Identify which cell holds the provided text, then report its [X, Y] central coordinate. 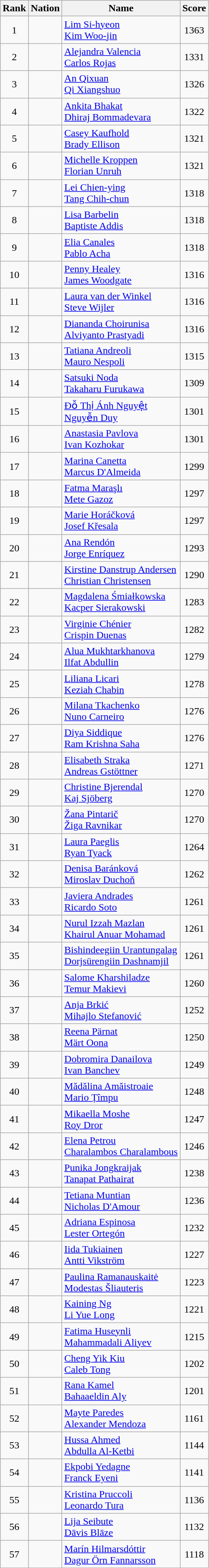
42 [14, 1146]
1246 [194, 1146]
1221 [194, 1309]
1260 [194, 983]
1232 [194, 1228]
41 [14, 1119]
9 [14, 247]
Magdalena Śmiałkowska Kacper Sierakowski [121, 602]
Dobromira Danailova Ivan Banchev [121, 1064]
14 [14, 384]
51 [14, 1391]
27 [14, 738]
Đỗ Thị Ánh Nguyệt Nguyễn Duy [121, 411]
22 [14, 602]
Cheng Yik Kiu Caleb Tong [121, 1364]
33 [14, 901]
15 [14, 411]
56 [14, 1527]
50 [14, 1364]
Laura van der Winkel Steve Wijler [121, 302]
Satsuki Noda Takaharu Furukawa [121, 384]
Ankita Bhakat Dhiraj Bommadevara [121, 111]
20 [14, 548]
16 [14, 439]
38 [14, 1038]
24 [14, 656]
29 [14, 793]
Tetiana Muntian Nicholas D'Amour [121, 1201]
Anja Brkić Mihajlo Stefanović [121, 1010]
1363 [194, 30]
1202 [194, 1364]
1215 [194, 1337]
Michelle Kroppen Florian Unruh [121, 166]
Virginie Chénier Crispin Duenas [121, 630]
1290 [194, 575]
Marín Hilmarsdóttir Dagur Örn Fannarsson [121, 1554]
Fatma Maraşlı Mete Gazoz [121, 493]
Marie Horáčková Josef Křesala [121, 521]
1248 [194, 1092]
Kirstine Danstrup Andersen Christian Christensen [121, 575]
1331 [194, 57]
12 [14, 329]
Mikaella Moshe Roy Dror [121, 1119]
1238 [194, 1173]
1118 [194, 1554]
1136 [194, 1500]
28 [14, 765]
Rank [14, 8]
1 [14, 30]
Elisabeth Straka Andreas Gstöttner [121, 765]
Alejandra Valencia Carlos Rojas [121, 57]
Christine Bjerendal Kaj Sjöberg [121, 793]
1227 [194, 1255]
Hussa Ahmed Abdulla Al-Ketbi [121, 1446]
1247 [194, 1119]
36 [14, 983]
1236 [194, 1201]
Nation [45, 8]
10 [14, 274]
An Qixuan Qi Xiangshuo [121, 84]
Lim Si-hyeon Kim Woo-jin [121, 30]
Salome Kharshiladze Temur Makievi [121, 983]
30 [14, 820]
1315 [194, 356]
1278 [194, 684]
1250 [194, 1038]
1309 [194, 384]
1262 [194, 875]
1293 [194, 548]
Liliana Licari Keziah Chabin [121, 684]
Punika Jongkraijak Tanapat Pathairat [121, 1173]
Reena Pärnat Märt Oona [121, 1038]
17 [14, 467]
Mădălina Amăistroaie Mario Țîmpu [121, 1092]
57 [14, 1554]
45 [14, 1228]
8 [14, 220]
1223 [194, 1282]
Rana Kamel Bahaaeldin Aly [121, 1391]
26 [14, 711]
1144 [194, 1446]
1161 [194, 1418]
23 [14, 630]
1271 [194, 765]
6 [14, 166]
3 [14, 84]
31 [14, 847]
53 [14, 1446]
Casey Kaufhold Brady Ellison [121, 139]
Alua Mukhtarkhanova Ilfat Abdullin [121, 656]
1252 [194, 1010]
Laura Paeglis Ryan Tyack [121, 847]
Score [194, 8]
43 [14, 1173]
Elia Canales Pablo Acha [121, 247]
11 [14, 302]
19 [14, 521]
5 [14, 139]
4 [14, 111]
40 [14, 1092]
7 [14, 193]
Paulina Ramanauskaitė Modestas Šliauteris [121, 1282]
Ana Rendón Jorge Enríquez [121, 548]
52 [14, 1418]
Diya Siddique Ram Krishna Saha [121, 738]
1264 [194, 847]
1279 [194, 656]
Žana Pintarič Žiga Ravnikar [121, 820]
35 [14, 956]
44 [14, 1201]
Anastasia Pavlova Ivan Kozhokar [121, 439]
Lija Seibute Dāvis Blāze [121, 1527]
2 [14, 57]
1282 [194, 630]
1132 [194, 1527]
Ekpobi Yedagne Franck Eyeni [121, 1472]
Kristina Pruccoli Leonardo Tura [121, 1500]
1299 [194, 467]
Fatima Huseynli Mahammadali Aliyev [121, 1337]
1201 [194, 1391]
Penny Healey James Woodgate [121, 274]
37 [14, 1010]
49 [14, 1337]
39 [14, 1064]
21 [14, 575]
1322 [194, 111]
54 [14, 1472]
Marina Canetta Marcus D'Almeida [121, 467]
Diananda Choirunisa Alviyanto Prastyadi [121, 329]
Javiera Andrades Ricardo Soto [121, 901]
55 [14, 1500]
Nurul Izzah Mazlan Khairul Anuar Mohamad [121, 929]
Tatiana Andreoli Mauro Nespoli [121, 356]
1141 [194, 1472]
1283 [194, 602]
34 [14, 929]
Milana Tkachenko Nuno Carneiro [121, 711]
Lisa Barbelin Baptiste Addis [121, 220]
1326 [194, 84]
Iida Tukiainen Antti Vikström [121, 1255]
Elena Petrou Charalambos Charalambous [121, 1146]
47 [14, 1282]
Bishindeegiin Urantungalag Dorjsürengiin Dashnamjil [121, 956]
25 [14, 684]
Lei Chien-ying Tang Chih-chun [121, 193]
18 [14, 493]
1249 [194, 1064]
Mayte Paredes Alexander Mendoza [121, 1418]
Denisa Baránková Miroslav Duchoň [121, 875]
Kaining Ng Li Yue Long [121, 1309]
48 [14, 1309]
46 [14, 1255]
13 [14, 356]
Adriana Espinosa Lester Ortegón [121, 1228]
32 [14, 875]
Name [121, 8]
